Pinpoint the cell where the given text exists, returning its [X, Y] midpoint coordinate. 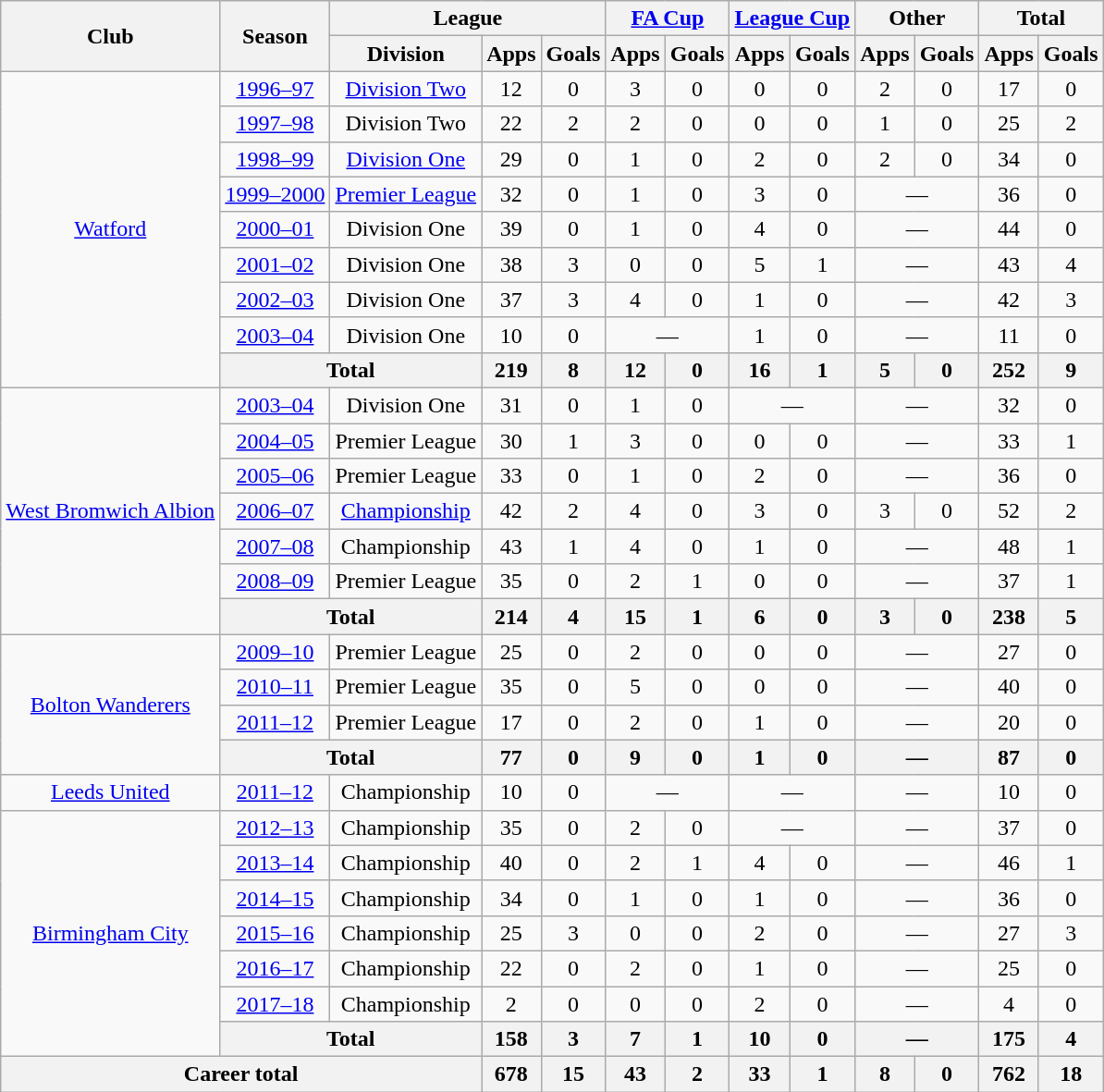
2007–08 [276, 546]
214 [511, 617]
Career total [241, 1074]
16 [760, 370]
Season [276, 36]
League Cup [792, 18]
2008–09 [276, 582]
20 [1009, 722]
219 [511, 370]
77 [511, 757]
1998–99 [276, 159]
30 [511, 441]
Division [406, 54]
Leeds United [111, 792]
238 [1009, 617]
2001–02 [276, 264]
38 [511, 264]
Other [917, 18]
48 [1009, 546]
2010–11 [276, 687]
44 [1009, 229]
2017–18 [276, 1003]
158 [511, 1039]
2009–10 [276, 652]
2016–17 [276, 968]
2006–07 [276, 511]
29 [511, 159]
6 [760, 617]
31 [511, 405]
11 [1009, 335]
2005–06 [276, 476]
2002–03 [276, 300]
2015–16 [276, 933]
678 [511, 1074]
FA Cup [668, 18]
175 [1009, 1039]
Birmingham City [111, 933]
2004–05 [276, 441]
1999–2000 [276, 194]
2000–01 [276, 229]
87 [1009, 757]
Watford [111, 229]
West Bromwich Albion [111, 510]
39 [511, 229]
7 [635, 1039]
18 [1071, 1074]
Club [111, 36]
46 [1009, 863]
252 [1009, 370]
Bolton Wanderers [111, 705]
League [468, 18]
2014–15 [276, 898]
52 [1009, 511]
2012–13 [276, 828]
2013–14 [276, 863]
762 [1009, 1074]
1997–98 [276, 124]
1996–97 [276, 89]
